Scan for the cell matching the given text and deliver its (X, Y) coordinate at center. 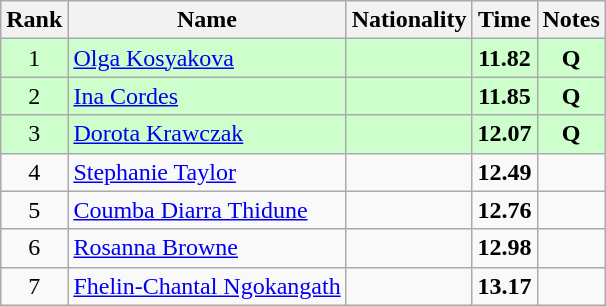
Dorota Krawczak (207, 134)
12.98 (504, 248)
4 (34, 172)
Coumba Diarra Thidune (207, 210)
12.76 (504, 210)
Nationality (409, 20)
6 (34, 248)
12.07 (504, 134)
Rank (34, 20)
11.85 (504, 96)
Rosanna Browne (207, 248)
Olga Kosyakova (207, 58)
3 (34, 134)
11.82 (504, 58)
Name (207, 20)
Ina Cordes (207, 96)
7 (34, 286)
13.17 (504, 286)
12.49 (504, 172)
Time (504, 20)
Fhelin-Chantal Ngokangath (207, 286)
2 (34, 96)
Notes (571, 20)
1 (34, 58)
Stephanie Taylor (207, 172)
5 (34, 210)
